Capture the cell that displays the provided text and extract its [X, Y] central coordinate. 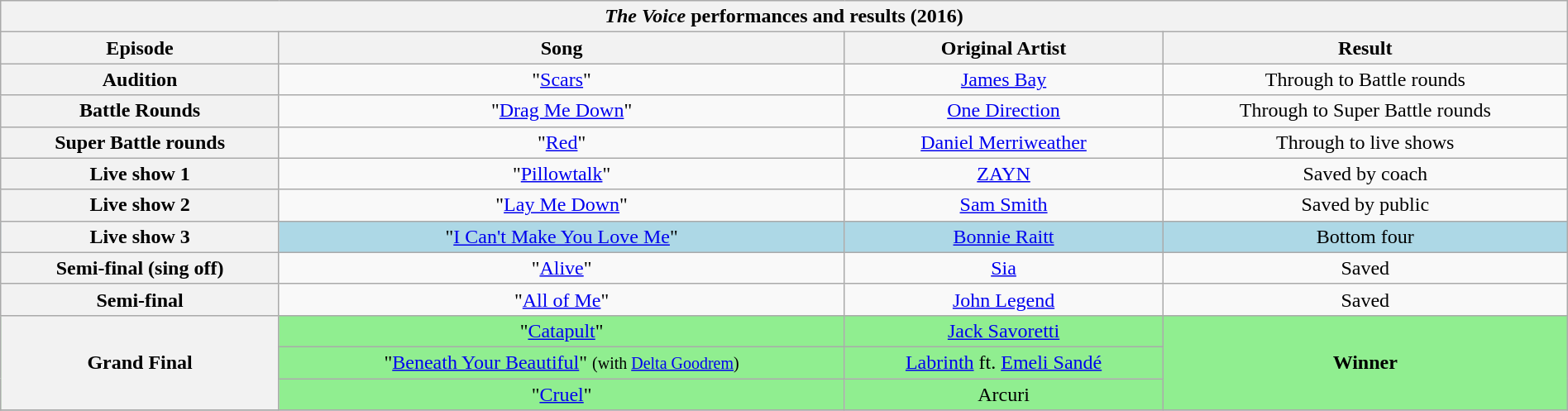
Result [1365, 48]
Through to Battle rounds [1365, 79]
"I Can't Make You Love Me" [561, 237]
"Beneath Your Beautiful" (with Delta Goodrem) [561, 362]
Battle Rounds [141, 111]
The Voice performances and results (2016) [784, 17]
Labrinth ft. Emeli Sandé [1004, 362]
Live show 3 [141, 237]
"Cruel" [561, 394]
Through to live shows [1365, 142]
Semi-final (sing off) [141, 268]
Daniel Merriweather [1004, 142]
Saved by coach [1365, 174]
"Lay Me Down" [561, 205]
Song [561, 48]
"Scars" [561, 79]
Live show 2 [141, 205]
Episode [141, 48]
Live show 1 [141, 174]
John Legend [1004, 299]
"All of Me" [561, 299]
"Red" [561, 142]
Semi-final [141, 299]
Arcuri [1004, 394]
"Alive" [561, 268]
Original Artist [1004, 48]
Sia [1004, 268]
James Bay [1004, 79]
One Direction [1004, 111]
Bonnie Raitt [1004, 237]
Winner [1365, 362]
Bottom four [1365, 237]
Super Battle rounds [141, 142]
Grand Final [141, 362]
Through to Super Battle rounds [1365, 111]
Audition [141, 79]
"Catapult" [561, 331]
ZAYN [1004, 174]
"Pillowtalk" [561, 174]
Sam Smith [1004, 205]
"Drag Me Down" [561, 111]
Saved by public [1365, 205]
Jack Savoretti [1004, 331]
